Provide the [X, Y] coordinate of the cell's center where the given text is located.  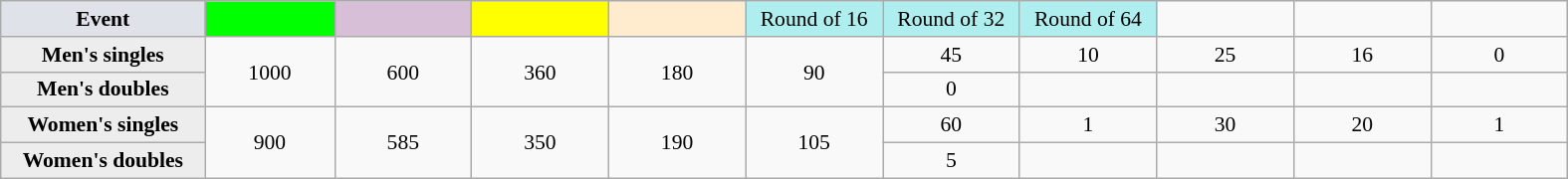
105 [814, 143]
Round of 16 [814, 19]
600 [403, 72]
30 [1226, 125]
60 [951, 125]
1000 [270, 72]
45 [951, 55]
Women's doubles [104, 161]
16 [1362, 55]
190 [677, 143]
Round of 64 [1088, 19]
360 [541, 72]
180 [677, 72]
90 [814, 72]
Men's doubles [104, 89]
Round of 32 [951, 19]
900 [270, 143]
25 [1226, 55]
350 [541, 143]
5 [951, 161]
585 [403, 143]
Event [104, 19]
10 [1088, 55]
Men's singles [104, 55]
20 [1362, 125]
Women's singles [104, 125]
